Extract the [X, Y] coordinate from the center of the cell holding the provided text.  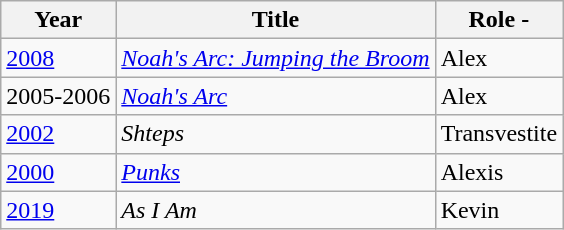
Shteps [276, 134]
As I Am [276, 210]
Noah's Arc [276, 96]
Noah's Arc: Jumping the Broom [276, 58]
Punks [276, 172]
2008 [58, 58]
Year [58, 20]
Title [276, 20]
2000 [58, 172]
2002 [58, 134]
Alexis [499, 172]
Role - [499, 20]
Kevin [499, 210]
Transvestite [499, 134]
2005-2006 [58, 96]
2019 [58, 210]
